Pinpoint the cell where the given text exists, returning its [x, y] midpoint coordinate. 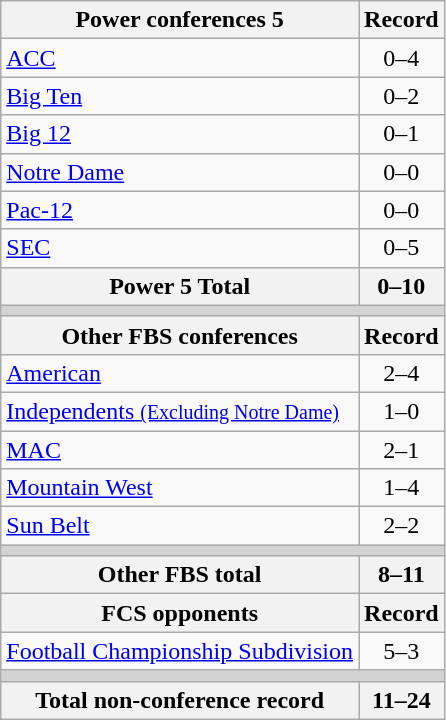
Sun Belt [180, 526]
Notre Dame [180, 172]
Big Ten [180, 96]
Football Championship Subdivision [180, 651]
1–0 [402, 411]
Other FBS conferences [180, 335]
ACC [180, 58]
1–4 [402, 488]
Pac-12 [180, 210]
Power 5 Total [180, 286]
11–24 [402, 700]
2–4 [402, 373]
8–11 [402, 575]
Power conferences 5 [180, 20]
0–2 [402, 96]
MAC [180, 449]
5–3 [402, 651]
0–1 [402, 134]
SEC [180, 248]
Mountain West [180, 488]
American [180, 373]
2–1 [402, 449]
Total non-conference record [180, 700]
0–5 [402, 248]
0–10 [402, 286]
FCS opponents [180, 613]
Big 12 [180, 134]
Independents (Excluding Notre Dame) [180, 411]
2–2 [402, 526]
Other FBS total [180, 575]
0–4 [402, 58]
